Determine the (X, Y) coordinate at the center of the cell enclosing the given text.  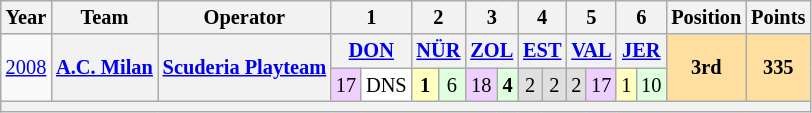
3rd (706, 68)
Team (104, 17)
Operator (244, 17)
3 (492, 17)
10 (651, 85)
JER (641, 51)
ZOL (492, 51)
18 (481, 85)
A.C. Milan (104, 68)
DNS (386, 85)
VAL (591, 51)
DON (372, 51)
Scuderia Playteam (244, 68)
Points (778, 17)
2008 (26, 68)
NÜR (439, 51)
5 (591, 17)
EST (542, 51)
Year (26, 17)
Position (706, 17)
335 (778, 68)
